From the cell containing the given text, extract its center point as (x, y) coordinate. 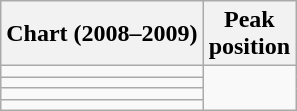
Peakposition (249, 34)
Chart (2008–2009) (102, 34)
